Locate the cell with the specified text and output its (x, y) center coordinate. 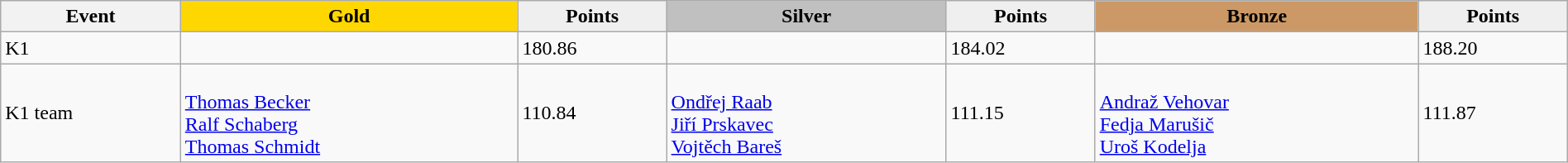
K1 team (91, 113)
111.15 (1021, 113)
Ondřej RaabJiří PrskavecVojtěch Bareš (806, 113)
110.84 (592, 113)
Bronze (1257, 17)
188.20 (1493, 48)
111.87 (1493, 113)
Event (91, 17)
Gold (349, 17)
180.86 (592, 48)
184.02 (1021, 48)
Andraž VehovarFedja MarušičUroš Kodelja (1257, 113)
K1 (91, 48)
Silver (806, 17)
Thomas BeckerRalf SchabergThomas Schmidt (349, 113)
